Return [X, Y] of the center of cell containing provided text 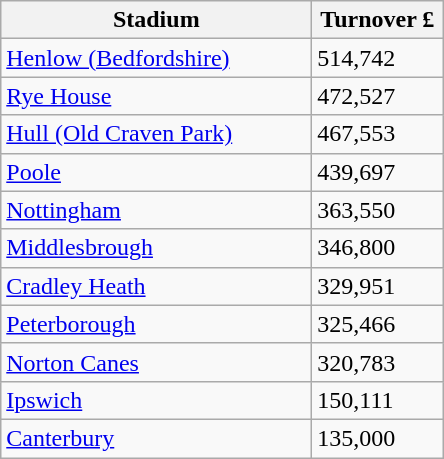
439,697 [378, 172]
Turnover £ [378, 20]
Nottingham [156, 210]
Cradley Heath [156, 286]
Rye House [156, 96]
Middlesbrough [156, 248]
Stadium [156, 20]
135,000 [378, 438]
Poole [156, 172]
346,800 [378, 248]
363,550 [378, 210]
325,466 [378, 324]
Norton Canes [156, 362]
514,742 [378, 58]
Hull (Old Craven Park) [156, 134]
Canterbury [156, 438]
467,553 [378, 134]
329,951 [378, 286]
472,527 [378, 96]
320,783 [378, 362]
Ipswich [156, 400]
Henlow (Bedfordshire) [156, 58]
Peterborough [156, 324]
150,111 [378, 400]
